Identify which cell holds the provided text, then report its (X, Y) central coordinate. 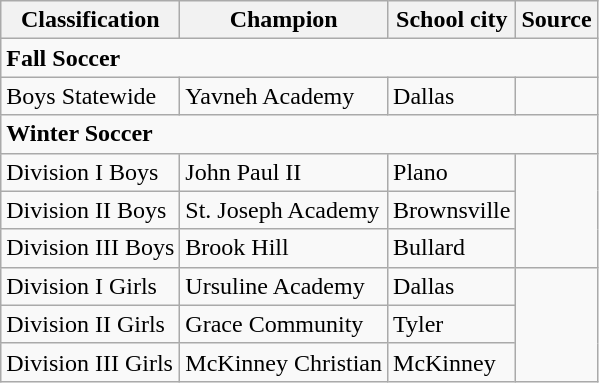
John Paul II (284, 172)
Grace Community (284, 324)
St. Joseph Academy (284, 210)
McKinney (452, 362)
Division I Girls (90, 286)
Plano (452, 172)
Fall Soccer (299, 58)
Brownsville (452, 210)
Division III Boys (90, 248)
Division II Girls (90, 324)
Yavneh Academy (284, 96)
Winter Soccer (299, 134)
Champion (284, 20)
Division I Boys (90, 172)
School city (452, 20)
Ursuline Academy (284, 286)
Brook Hill (284, 248)
Boys Statewide (90, 96)
McKinney Christian (284, 362)
Tyler (452, 324)
Classification (90, 20)
Bullard (452, 248)
Source (556, 20)
Division II Boys (90, 210)
Division III Girls (90, 362)
